From the cell containing the given text, extract its center point as (X, Y) coordinate. 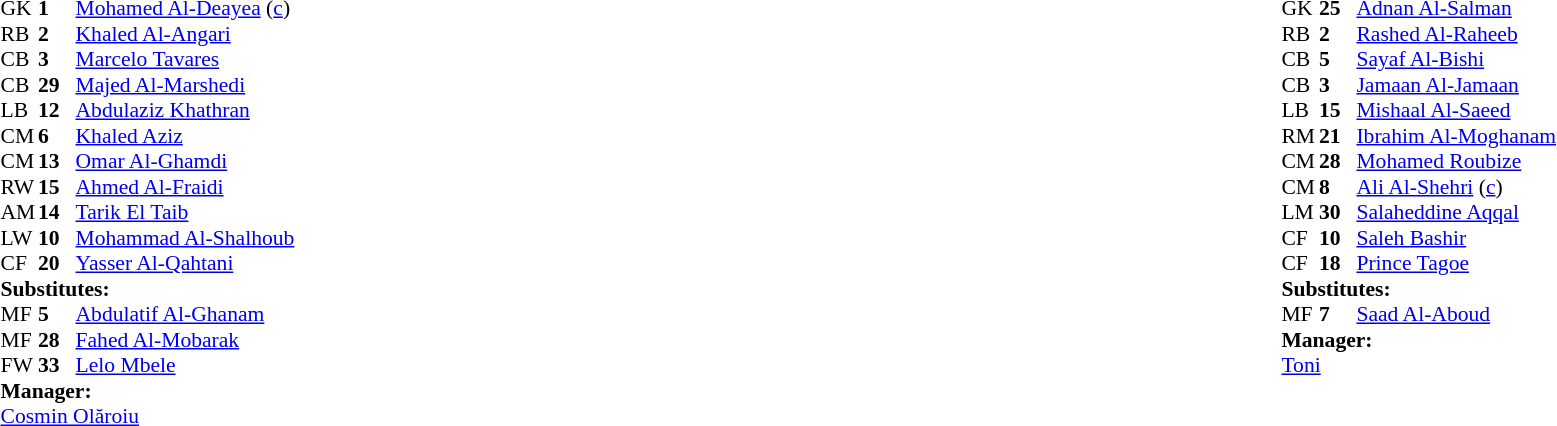
Ibrahim Al-Moghanam (1456, 136)
Mishaal Al-Saeed (1456, 111)
21 (1338, 136)
12 (57, 111)
Saad Al-Aboud (1456, 315)
6 (57, 136)
Khaled Aziz (186, 136)
30 (1338, 213)
Yasser Al-Qahtani (186, 263)
Marcelo Tavares (186, 59)
Saleh Bashir (1456, 238)
RM (1300, 136)
13 (57, 161)
Toni (1418, 365)
RW (19, 187)
LW (19, 238)
29 (57, 85)
33 (57, 365)
Tarik El Taib (186, 213)
20 (57, 263)
Khaled Al-Angari (186, 34)
AM (19, 213)
Ali Al-Shehri (c) (1456, 187)
14 (57, 213)
Prince Tagoe (1456, 263)
8 (1338, 187)
Mohamed Roubize (1456, 161)
7 (1338, 315)
Abdulaziz Khathran (186, 111)
Rashed Al-Raheeb (1456, 34)
Fahed Al-Mobarak (186, 340)
18 (1338, 263)
Lelo Mbele (186, 365)
Salaheddine Aqqal (1456, 213)
FW (19, 365)
Omar Al-Ghamdi (186, 161)
Abdulatif Al-Ghanam (186, 315)
Majed Al-Marshedi (186, 85)
Jamaan Al-Jamaan (1456, 85)
Ahmed Al-Fraidi (186, 187)
LM (1300, 213)
Sayaf Al-Bishi (1456, 59)
Mohammad Al-Shalhoub (186, 238)
